Return the [x, y] coordinate for the center point of the cell that contains the specified text.  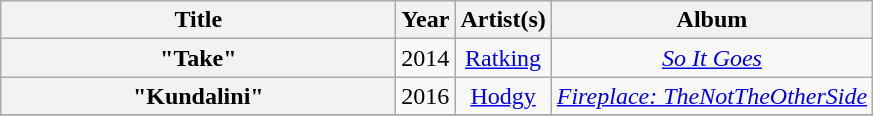
2014 [426, 58]
Title [198, 20]
So It Goes [712, 58]
2016 [426, 96]
"Take" [198, 58]
Album [712, 20]
Fireplace: TheNotTheOtherSide [712, 96]
Hodgy [503, 96]
Ratking [503, 58]
Artist(s) [503, 20]
Year [426, 20]
"Kundalini" [198, 96]
